Identify which cell holds the provided text, then report its (x, y) central coordinate. 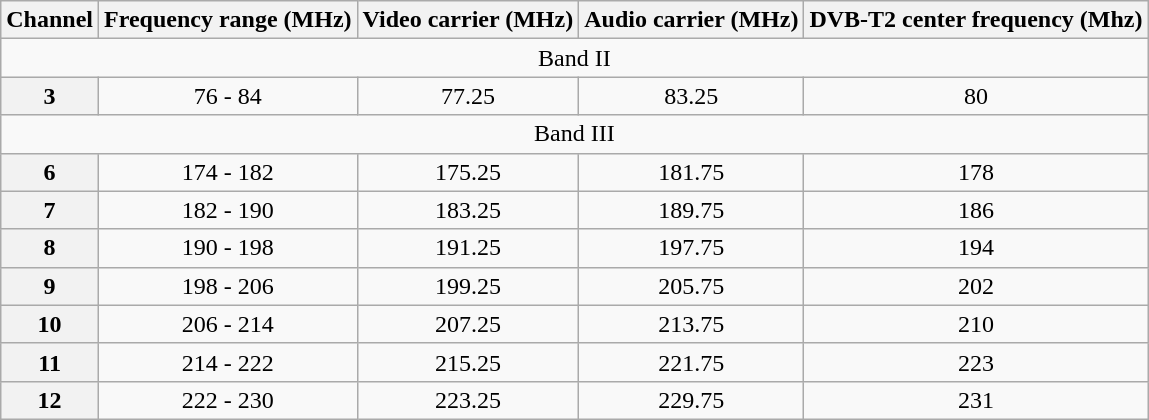
231 (976, 400)
10 (50, 324)
222 - 230 (228, 400)
183.25 (468, 210)
175.25 (468, 172)
12 (50, 400)
Frequency range (MHz) (228, 20)
221.75 (692, 362)
198 - 206 (228, 286)
190 - 198 (228, 248)
206 - 214 (228, 324)
189.75 (692, 210)
11 (50, 362)
207.25 (468, 324)
3 (50, 96)
186 (976, 210)
215.25 (468, 362)
182 - 190 (228, 210)
199.25 (468, 286)
7 (50, 210)
77.25 (468, 96)
178 (976, 172)
174 - 182 (228, 172)
229.75 (692, 400)
76 - 84 (228, 96)
194 (976, 248)
205.75 (692, 286)
83.25 (692, 96)
80 (976, 96)
213.75 (692, 324)
Channel (50, 20)
223.25 (468, 400)
181.75 (692, 172)
Video carrier (MHz) (468, 20)
9 (50, 286)
Band II (574, 58)
Band III (574, 134)
214 - 222 (228, 362)
Audio carrier (MHz) (692, 20)
202 (976, 286)
8 (50, 248)
DVB-T2 center frequency (Mhz) (976, 20)
6 (50, 172)
191.25 (468, 248)
210 (976, 324)
197.75 (692, 248)
223 (976, 362)
